Output the (X, Y) coordinate of the center of the cell containing the given text.  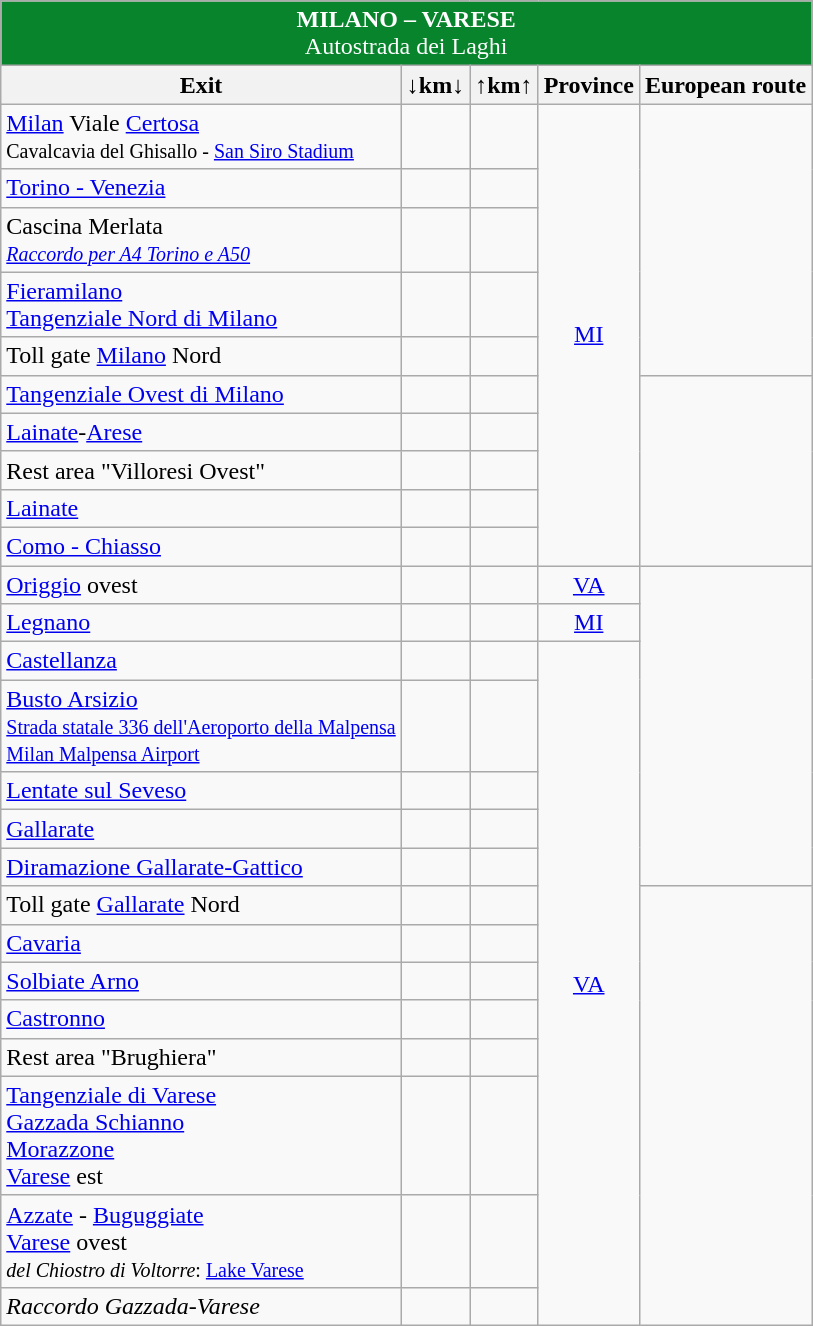
Lainate-Arese (202, 432)
Lainate (202, 508)
Toll gate Gallarate Nord (202, 905)
Tangenziale di VareseGazzada SchiannoMorazzoneVarese est (202, 1136)
Origgio ovest (202, 585)
Tangenziale Ovest di Milano (202, 394)
Cavaria (202, 943)
↓km↓ (435, 85)
Rest area "Villoresi Ovest" (202, 470)
Lentate sul Seveso (202, 791)
Exit (202, 85)
MILANO – VARESEAutostrada dei Laghi (406, 34)
Milan Viale Certosa Cavalcavia del Ghisallo - San Siro Stadium (202, 136)
Rest area "Brughiera" (202, 1057)
Gallarate (202, 829)
Province (588, 85)
Azzate - BuguggiateVarese ovest del Chiostro di Voltorre: Lake Varese (202, 1241)
Castellanza (202, 661)
Castronno (202, 1019)
Diramazione Gallarate-Gattico (202, 867)
Busto Arsizio Strada statale 336 dell'Aeroporto della Malpensa Milan Malpensa Airport (202, 726)
Solbiate Arno (202, 981)
↑km↑ (504, 85)
Raccordo Gazzada-Varese (202, 1306)
Legnano (202, 623)
Cascina Merlata Raccordo per A4 Torino e A50 (202, 240)
Toll gate Milano Nord (202, 356)
European route (725, 85)
Torino - Venezia (202, 188)
Como - Chiasso (202, 546)
Fieramilano Tangenziale Nord di Milano (202, 304)
